Search for the cell housing the specified text and yield its [x, y] center coordinate. 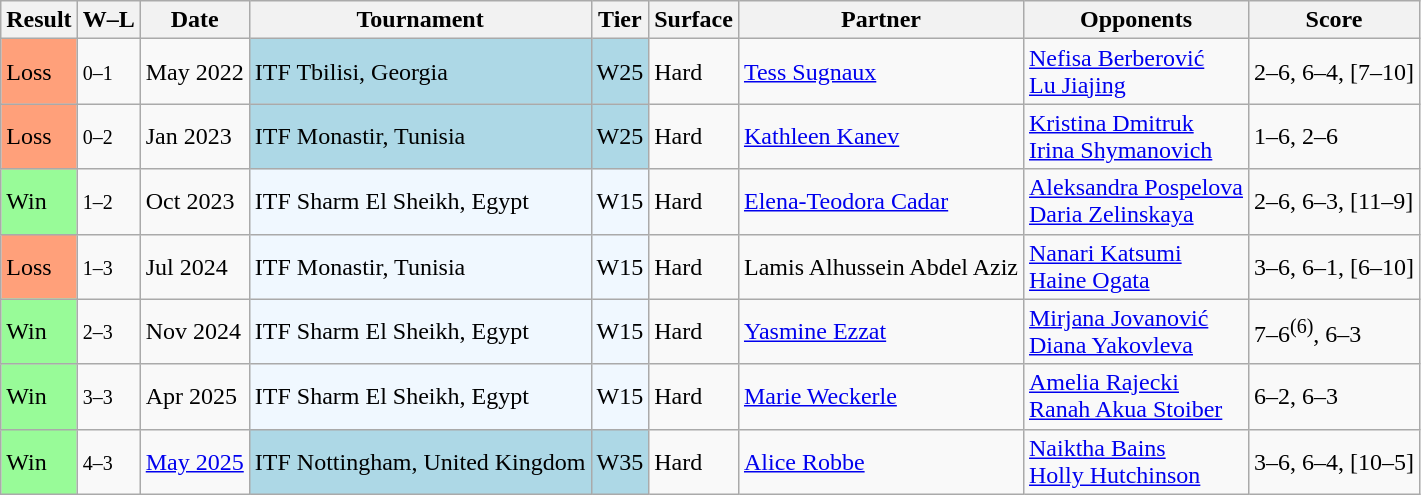
1–6, 2–6 [1334, 136]
Kristina Dmitruk Irina Shymanovich [1136, 136]
ITF Nottingham, United Kingdom [420, 462]
Marie Weckerle [880, 396]
Apr 2025 [194, 396]
Kathleen Kanev [880, 136]
Tier [620, 20]
3–6, 6–1, [6–10] [1334, 266]
2–6, 6–4, [7–10] [1334, 72]
Mirjana Jovanović Diana Yakovleva [1136, 332]
Amelia Rajecki Ranah Akua Stoiber [1136, 396]
Surface [694, 20]
2–3 [108, 332]
Opponents [1136, 20]
Jul 2024 [194, 266]
Lamis Alhussein Abdel Aziz [880, 266]
Partner [880, 20]
3–6, 6–4, [10–5] [1334, 462]
Date [194, 20]
Alice Robbe [880, 462]
Score [1334, 20]
ITF Tbilisi, Georgia [420, 72]
Elena-Teodora Cadar [880, 202]
0–1 [108, 72]
3–3 [108, 396]
Aleksandra Pospelova Daria Zelinskaya [1136, 202]
Jan 2023 [194, 136]
Nov 2024 [194, 332]
Tess Sugnaux [880, 72]
Nefisa Berberović Lu Jiajing [1136, 72]
May 2022 [194, 72]
Nanari Katsumi Haine Ogata [1136, 266]
Naiktha Bains Holly Hutchinson [1136, 462]
2–6, 6–3, [11–9] [1334, 202]
0–2 [108, 136]
Tournament [420, 20]
Oct 2023 [194, 202]
6–2, 6–3 [1334, 396]
Result [39, 20]
7–6(6), 6–3 [1334, 332]
W35 [620, 462]
1–3 [108, 266]
4–3 [108, 462]
May 2025 [194, 462]
Yasmine Ezzat [880, 332]
1–2 [108, 202]
W–L [108, 20]
